Find where the given text appears and provide that cell's center as [X, Y] coordinate. 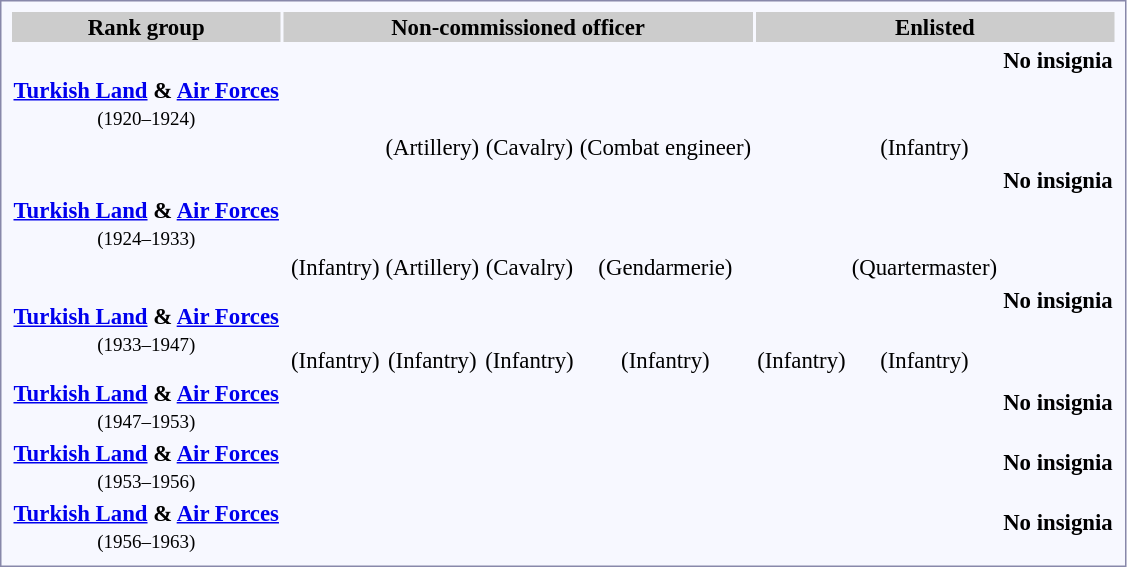
Turkish Land & Air Forces(1933–1947) [146, 330]
Turkish Land & Air Forces(1924–1933) [146, 224]
Rank group [146, 27]
Non-commissioned officer [518, 27]
Enlisted [936, 27]
Turkish Land & Air Forces(1956–1963) [146, 526]
Turkish Land & Air Forces(1953–1956) [146, 466]
(Quartermaster) [924, 240]
(Combat engineer) [665, 120]
Turkish Land & Air Forces(1920–1924) [146, 104]
(Gendarmerie) [665, 240]
Turkish Land & Air Forces(1947–1953) [146, 406]
